Search for the cell housing the specified text and yield its [x, y] center coordinate. 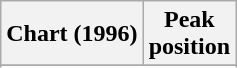
Peakposition [189, 34]
Chart (1996) [72, 34]
